Determine the [x, y] coordinate at the center of the cell enclosing the given text.  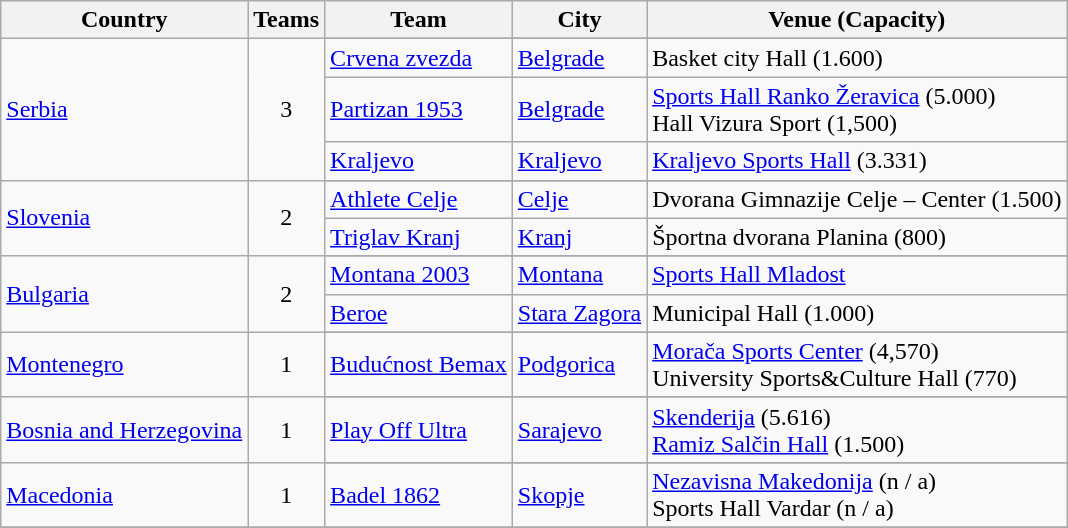
Morača Sports Center (4,570)University Sports&Culture Hall (770) [857, 364]
Nezavisna Makedonija (n / a)Sports Hall Vardar (n / a) [857, 494]
Sports Hall Mladost [857, 275]
Triglav Kranj [419, 237]
Venue (Capacity) [857, 20]
Budućnost Bemax [419, 364]
Montenegro [124, 364]
Celje [579, 199]
Beroe [419, 313]
Skopje [579, 494]
Dvorana Gimnazije Celje – Center (1.500) [857, 199]
Stara Zagora [579, 313]
Basket city Hall (1.600) [857, 58]
Kranj [579, 237]
Teams [286, 20]
Serbia [124, 110]
Kraljevo Sports Hall (3.331) [857, 161]
Slovenia [124, 218]
Macedonia [124, 494]
Športna dvorana Planina (800) [857, 237]
Sports Hall Ranko Žeravica (5.000)Hall Vizura Sport (1,500) [857, 110]
Team [419, 20]
Montana 2003 [419, 275]
Badel 1862 [419, 494]
Sarajevo [579, 430]
Bulgaria [124, 294]
Partizan 1953 [419, 110]
City [579, 20]
Play Off Ultra [419, 430]
Crvena zvezda [419, 58]
Bosnia and Herzegovina [124, 430]
Athlete Celje [419, 199]
Skenderija (5.616)Ramiz Salčin Hall (1.500) [857, 430]
Podgorica [579, 364]
Country [124, 20]
Municipal Hall (1.000) [857, 313]
3 [286, 110]
Montana [579, 275]
